Return the [x, y] coordinate for the center point of the cell that contains the specified text.  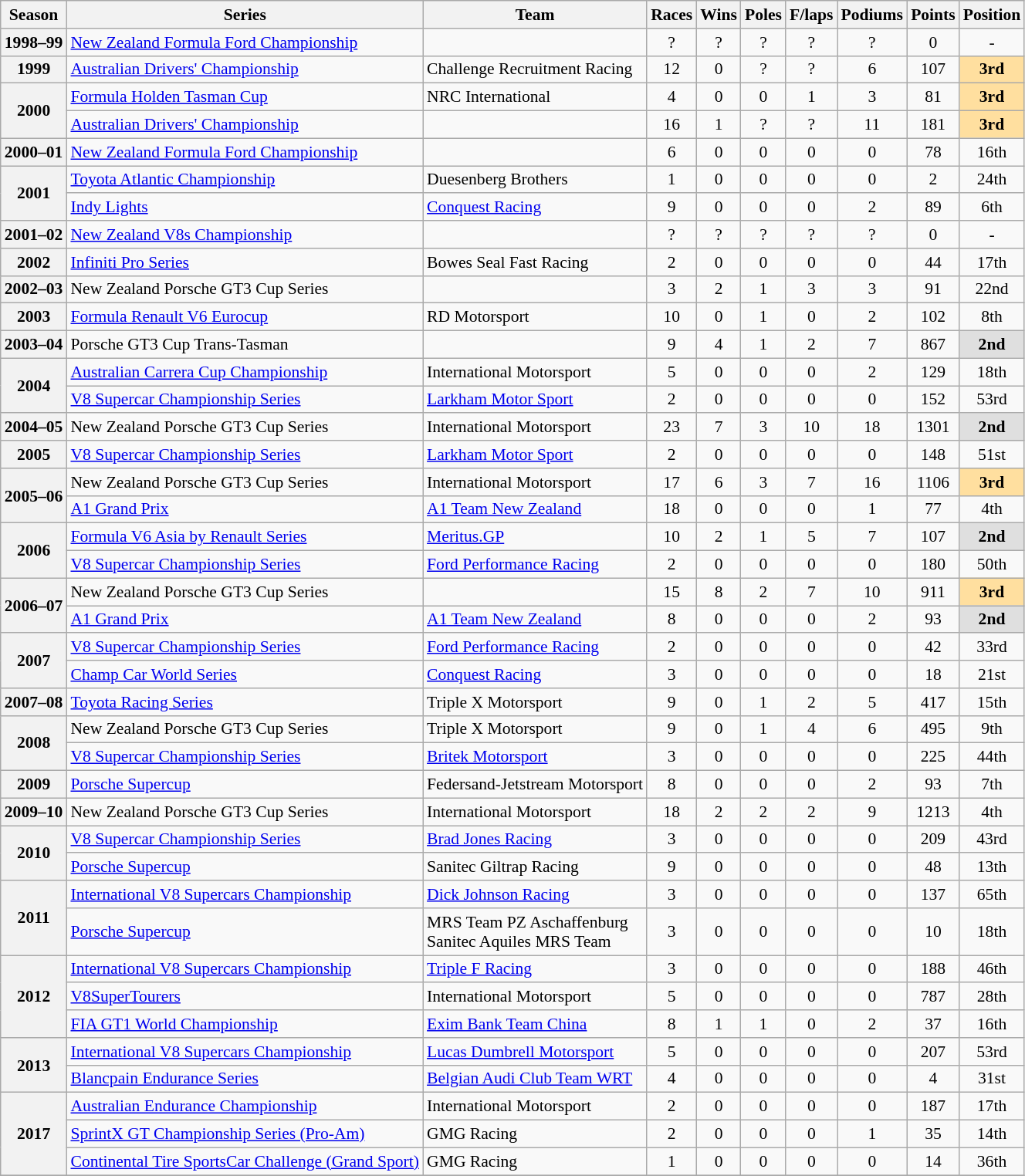
NRC International [535, 97]
MRS Team PZ AschaffenburgSanitec Aquiles MRS Team [535, 932]
2005–06 [34, 495]
91 [933, 289]
1213 [933, 812]
17 [671, 482]
Toyota Atlantic Championship [245, 180]
78 [933, 152]
207 [933, 1052]
Team [535, 15]
Britek Motorsport [535, 757]
Federsand-Jetstream Motorsport [535, 785]
43rd [992, 840]
2001 [34, 193]
89 [933, 208]
7th [992, 785]
48 [933, 867]
148 [933, 455]
2013 [34, 1065]
23 [671, 427]
Formula Renault V6 Eurocup [245, 317]
14 [933, 1161]
209 [933, 840]
New Zealand V8s Championship [245, 235]
Lucas Dumbrell Motorsport [535, 1052]
Formula Holden Tasman Cup [245, 97]
FIA GT1 World Championship [245, 1024]
Poles [763, 15]
137 [933, 894]
Season [34, 15]
2012 [34, 997]
2009–10 [34, 812]
2010 [34, 853]
2004–05 [34, 427]
2011 [34, 918]
50th [992, 565]
Continental Tire SportsCar Challenge (Grand Sport) [245, 1161]
44th [992, 757]
2006 [34, 551]
Blancpain Endurance Series [245, 1079]
RD Motorsport [535, 317]
911 [933, 592]
28th [992, 997]
2009 [34, 785]
33rd [992, 647]
Triple F Racing [535, 969]
102 [933, 317]
152 [933, 400]
Dick Johnson Racing [535, 894]
181 [933, 125]
Position [992, 15]
13th [992, 867]
1999 [34, 69]
Wins [719, 15]
65th [992, 894]
Indy Lights [245, 208]
Series [245, 15]
Exim Bank Team China [535, 1024]
Toyota Racing Series [245, 702]
Duesenberg Brothers [535, 180]
Belgian Audi Club Team WRT [535, 1079]
2004 [34, 386]
2003–04 [34, 345]
180 [933, 565]
Brad Jones Racing [535, 840]
2007–08 [34, 702]
Points [933, 15]
2003 [34, 317]
Australian Endurance Championship [245, 1107]
14th [992, 1134]
8th [992, 317]
37 [933, 1024]
21st [992, 674]
1301 [933, 427]
81 [933, 97]
2008 [34, 742]
22nd [992, 289]
Podiums [872, 15]
Bowes Seal Fast Racing [535, 262]
44 [933, 262]
Porsche GT3 Cup Trans-Tasman [245, 345]
42 [933, 647]
225 [933, 757]
2005 [34, 455]
Meritus.GP [535, 537]
Challenge Recruitment Racing [535, 69]
11 [872, 125]
787 [933, 997]
F/laps [812, 15]
867 [933, 345]
1106 [933, 482]
2002–03 [34, 289]
24th [992, 180]
36th [992, 1161]
77 [933, 509]
2000–01 [34, 152]
Sanitec Giltrap Racing [535, 867]
46th [992, 969]
51st [992, 455]
Races [671, 15]
417 [933, 702]
Infiniti Pro Series [245, 262]
188 [933, 969]
Formula V6 Asia by Renault Series [245, 537]
187 [933, 1107]
495 [933, 729]
2006–07 [34, 605]
1998–99 [34, 42]
V8SuperTourers [245, 997]
31st [992, 1079]
Australian Carrera Cup Championship [245, 372]
15 [671, 592]
2001–02 [34, 235]
6th [992, 208]
12 [671, 69]
129 [933, 372]
2017 [34, 1134]
Champ Car World Series [245, 674]
SprintX GT Championship Series (Pro-Am) [245, 1134]
9th [992, 729]
2000 [34, 111]
2002 [34, 262]
2007 [34, 661]
15th [992, 702]
35 [933, 1134]
